Provide the (X, Y) coordinate of the cell's center where the given text is located.  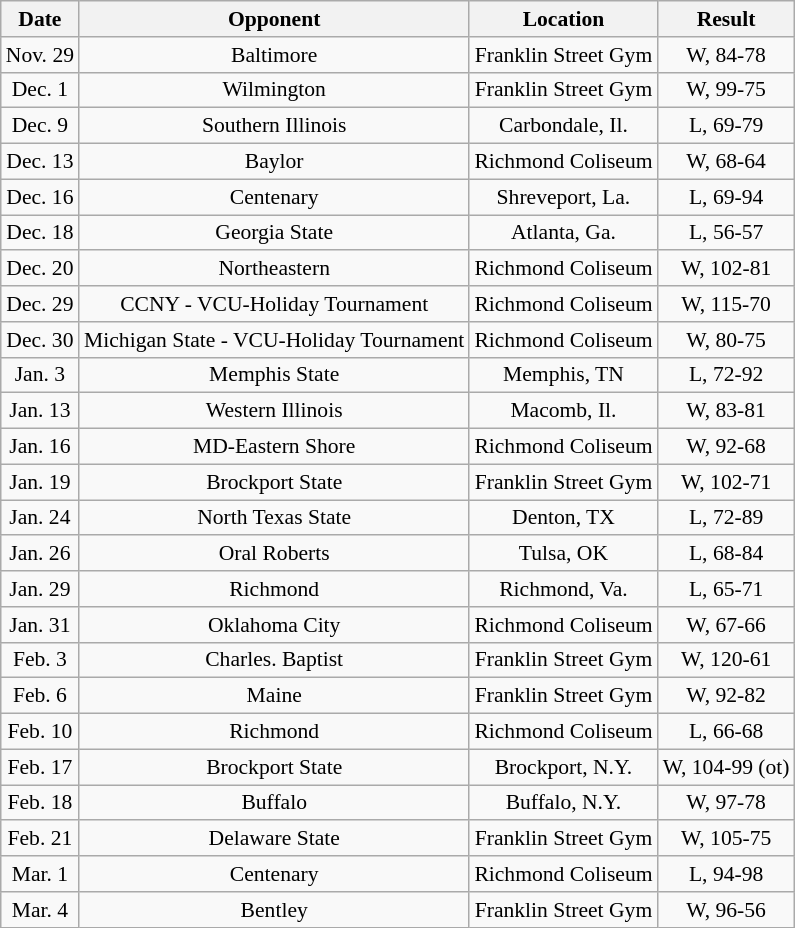
Tulsa, OK (563, 554)
Mar. 1 (40, 874)
Denton, TX (563, 518)
Memphis State (274, 375)
W, 67-66 (726, 625)
Jan. 13 (40, 411)
Bentley (274, 910)
Jan. 29 (40, 589)
Brockport, N.Y. (563, 767)
W, 92-68 (726, 447)
L, 94-98 (726, 874)
CCNY - VCU-Holiday Tournament (274, 304)
Location (563, 19)
Macomb, Il. (563, 411)
W, 102-71 (726, 482)
L, 69-94 (726, 197)
Oklahoma City (274, 625)
Atlanta, Ga. (563, 233)
Maine (274, 696)
Baltimore (274, 55)
W, 105-75 (726, 839)
Feb. 10 (40, 732)
Feb. 17 (40, 767)
Dec. 20 (40, 269)
Dec. 1 (40, 90)
Jan. 19 (40, 482)
Dec. 9 (40, 126)
W, 120-61 (726, 660)
L, 72-92 (726, 375)
W, 97-78 (726, 803)
Oral Roberts (274, 554)
W, 102-81 (726, 269)
Buffalo (274, 803)
Dec. 18 (40, 233)
W, 68-64 (726, 162)
Feb. 18 (40, 803)
Charles. Baptist (274, 660)
Carbondale, Il. (563, 126)
Jan. 24 (40, 518)
Date (40, 19)
Western Illinois (274, 411)
W, 83-81 (726, 411)
L, 72-89 (726, 518)
Shreveport, La. (563, 197)
W, 80-75 (726, 340)
W, 96-56 (726, 910)
L, 56-57 (726, 233)
Dec. 29 (40, 304)
Jan. 3 (40, 375)
MD-Eastern Shore (274, 447)
Jan. 16 (40, 447)
L, 66-68 (726, 732)
North Texas State (274, 518)
Memphis, TN (563, 375)
Opponent (274, 19)
Baylor (274, 162)
Feb. 21 (40, 839)
Dec. 13 (40, 162)
W, 115-70 (726, 304)
W, 99-75 (726, 90)
Nov. 29 (40, 55)
Jan. 26 (40, 554)
Dec. 30 (40, 340)
Buffalo, N.Y. (563, 803)
Northeastern (274, 269)
L, 68-84 (726, 554)
Michigan State - VCU-Holiday Tournament (274, 340)
Southern Illinois (274, 126)
Result (726, 19)
W, 92-82 (726, 696)
Dec. 16 (40, 197)
W, 84-78 (726, 55)
L, 65-71 (726, 589)
Georgia State (274, 233)
Feb. 6 (40, 696)
Feb. 3 (40, 660)
W, 104-99 (ot) (726, 767)
Richmond, Va. (563, 589)
Mar. 4 (40, 910)
Jan. 31 (40, 625)
Wilmington (274, 90)
L, 69-79 (726, 126)
Delaware State (274, 839)
